Return the [x, y] coordinate for the center point of the cell that contains the specified text.  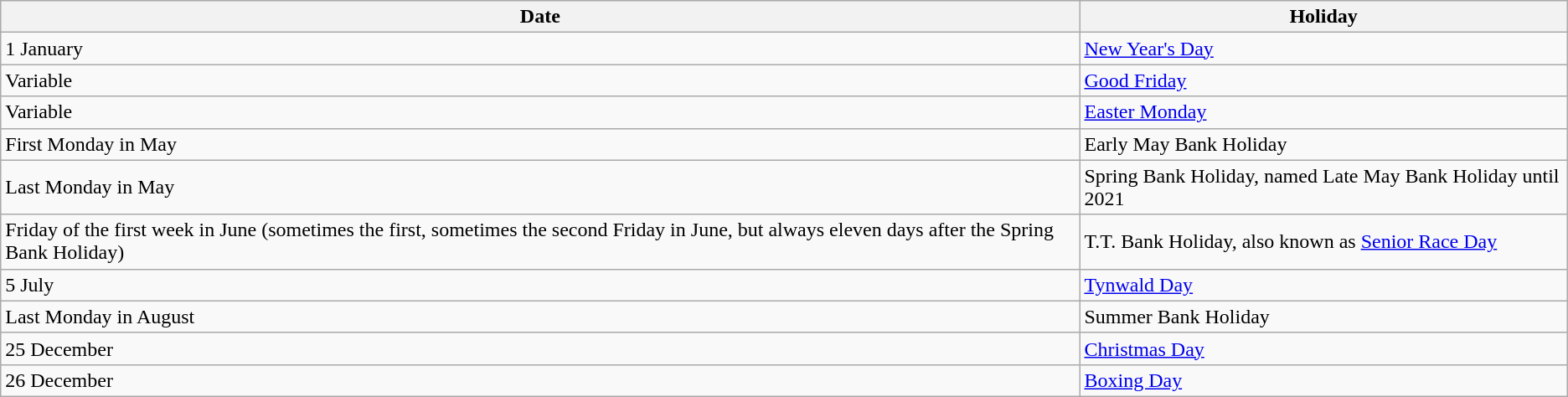
26 December [540, 380]
Christmas Day [1323, 348]
Easter Monday [1323, 112]
Date [540, 17]
Spring Bank Holiday, named Late May Bank Holiday until 2021 [1323, 188]
Last Monday in August [540, 317]
Early May Bank Holiday [1323, 144]
Summer Bank Holiday [1323, 317]
25 December [540, 348]
First Monday in May [540, 144]
Tynwald Day [1323, 285]
Friday of the first week in June (sometimes the first, sometimes the second Friday in June, but always eleven days after the Spring Bank Holiday) [540, 241]
Good Friday [1323, 80]
T.T. Bank Holiday, also known as Senior Race Day [1323, 241]
5 July [540, 285]
New Year's Day [1323, 49]
Last Monday in May [540, 188]
Holiday [1323, 17]
Boxing Day [1323, 380]
1 January [540, 49]
